Pinpoint the cell where the given text exists, returning its [x, y] midpoint coordinate. 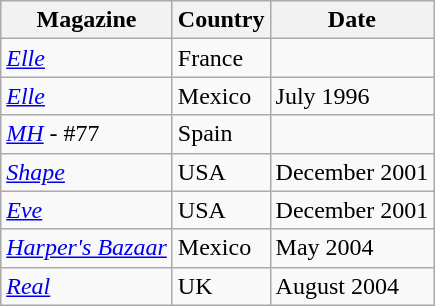
Eve [87, 210]
August 2004 [352, 286]
MH - #77 [87, 134]
Country [221, 20]
France [221, 58]
Real [87, 286]
Spain [221, 134]
Date [352, 20]
May 2004 [352, 248]
Magazine [87, 20]
Harper's Bazaar [87, 248]
UK [221, 286]
Shape [87, 172]
July 1996 [352, 96]
